Return (x, y) of the center of cell containing provided text 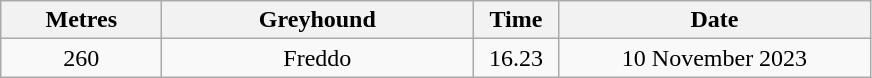
Metres (82, 20)
Time (516, 20)
Greyhound (318, 20)
Date (714, 20)
10 November 2023 (714, 58)
16.23 (516, 58)
Freddo (318, 58)
260 (82, 58)
